Return [x, y] of the center of cell containing provided text 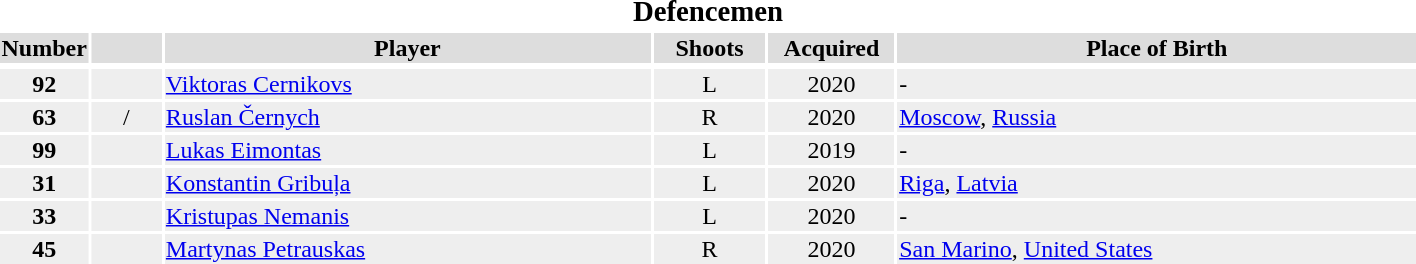
Viktoras Cernikovs [407, 84]
Player [407, 48]
Acquired [832, 48]
Martynas Petrauskas [407, 249]
Riga, Latvia [1157, 183]
San Marino, United States [1157, 249]
Kristupas Nemanis [407, 216]
63 [44, 117]
Shoots [709, 48]
31 [44, 183]
Number [44, 48]
99 [44, 150]
92 [44, 84]
Moscow, Russia [1157, 117]
Konstantin Gribuļa [407, 183]
Ruslan Černych [407, 117]
Lukas Eimontas [407, 150]
45 [44, 249]
Place of Birth [1157, 48]
2019 [832, 150]
/ [126, 117]
33 [44, 216]
